Search for the cell housing the specified text and yield its [x, y] center coordinate. 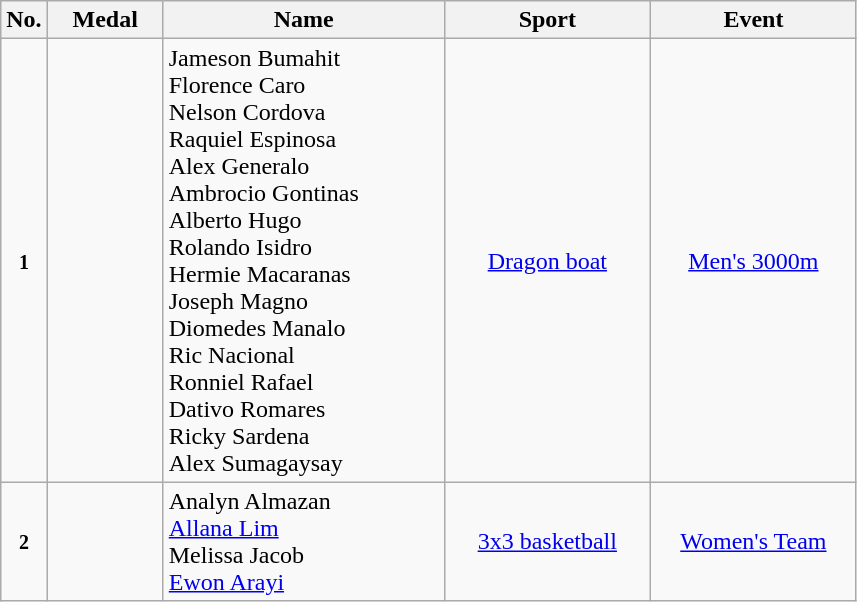
Sport [547, 20]
2 [24, 542]
1 [24, 260]
No. [24, 20]
Medal [105, 20]
Name [304, 20]
3x3 basketball [547, 542]
Event [753, 20]
Dragon boat [547, 260]
Analyn AlmazanAllana LimMelissa JacobEwon Arayi [304, 542]
Men's 3000m [753, 260]
Women's Team [753, 542]
